From the cell containing the given text, extract its center point as [x, y] coordinate. 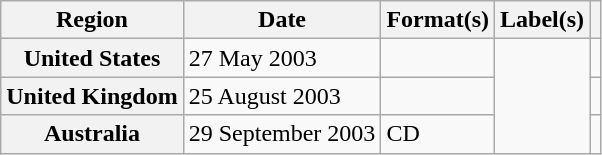
27 May 2003 [282, 58]
CD [438, 134]
Date [282, 20]
Region [92, 20]
Format(s) [438, 20]
Australia [92, 134]
Label(s) [542, 20]
25 August 2003 [282, 96]
United States [92, 58]
United Kingdom [92, 96]
29 September 2003 [282, 134]
